Identify which cell holds the provided text, then report its [x, y] central coordinate. 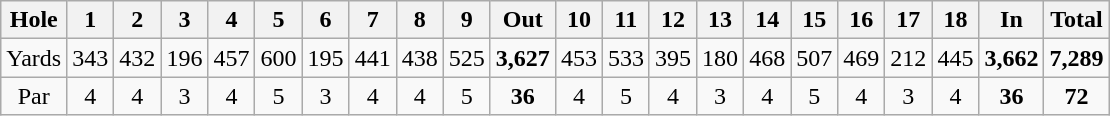
507 [814, 58]
533 [626, 58]
2 [138, 20]
8 [420, 20]
6 [326, 20]
15 [814, 20]
18 [956, 20]
72 [1076, 96]
600 [278, 58]
16 [862, 20]
Yards [34, 58]
1 [90, 20]
7 [372, 20]
441 [372, 58]
395 [672, 58]
468 [768, 58]
11 [626, 20]
196 [184, 58]
453 [578, 58]
In [1012, 20]
Par [34, 96]
195 [326, 58]
445 [956, 58]
212 [908, 58]
180 [720, 58]
13 [720, 20]
Out [522, 20]
438 [420, 58]
10 [578, 20]
469 [862, 58]
17 [908, 20]
525 [466, 58]
Total [1076, 20]
7,289 [1076, 58]
3,662 [1012, 58]
12 [672, 20]
343 [90, 58]
457 [232, 58]
14 [768, 20]
Hole [34, 20]
432 [138, 58]
3,627 [522, 58]
9 [466, 20]
